From the cell containing the given text, extract its center point as [x, y] coordinate. 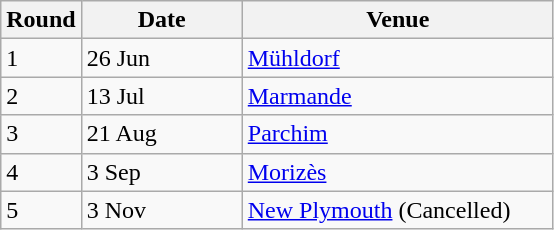
Mühldorf [398, 58]
Date [162, 20]
Venue [398, 20]
1 [41, 58]
13 Jul [162, 96]
3 Nov [162, 210]
Marmande [398, 96]
Morizès [398, 172]
26 Jun [162, 58]
3 [41, 134]
Round [41, 20]
4 [41, 172]
Parchim [398, 134]
New Plymouth (Cancelled) [398, 210]
5 [41, 210]
2 [41, 96]
21 Aug [162, 134]
3 Sep [162, 172]
